Identify which cell holds the provided text, then report its [x, y] central coordinate. 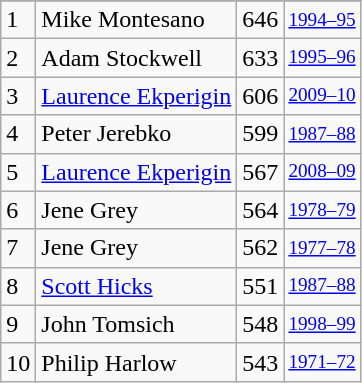
1978–79 [322, 210]
606 [260, 96]
564 [260, 210]
1994–95 [322, 20]
Mike Montesano [136, 20]
1998–99 [322, 324]
567 [260, 172]
2009–10 [322, 96]
Peter Jerebko [136, 134]
2 [18, 58]
4 [18, 134]
7 [18, 248]
562 [260, 248]
John Tomsich [136, 324]
3 [18, 96]
Adam Stockwell [136, 58]
1977–78 [322, 248]
646 [260, 20]
633 [260, 58]
599 [260, 134]
6 [18, 210]
10 [18, 362]
1995–96 [322, 58]
1971–72 [322, 362]
8 [18, 286]
9 [18, 324]
Philip Harlow [136, 362]
1 [18, 20]
5 [18, 172]
2008–09 [322, 172]
Scott Hicks [136, 286]
551 [260, 286]
548 [260, 324]
543 [260, 362]
